From the cell containing the given text, extract its center point as [x, y] coordinate. 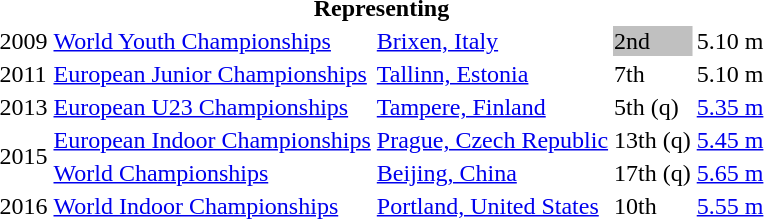
7th [653, 74]
5th (q) [653, 107]
World Championships [212, 173]
European Indoor Championships [212, 140]
13th (q) [653, 140]
Prague, Czech Republic [492, 140]
2nd [653, 41]
17th (q) [653, 173]
Brixen, Italy [492, 41]
European Junior Championships [212, 74]
European U23 Championships [212, 107]
World Youth Championships [212, 41]
Tallinn, Estonia [492, 74]
Tampere, Finland [492, 107]
Beijing, China [492, 173]
